Determine the [x, y] coordinate at the center of the cell enclosing the given text.  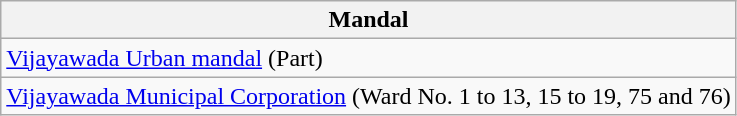
Mandal [369, 20]
Vijayawada Municipal Corporation (Ward No. 1 to 13, 15 to 19, 75 and 76) [369, 96]
Vijayawada Urban mandal (Part) [369, 58]
